Scan for the cell matching the given text and deliver its [x, y] coordinate at center. 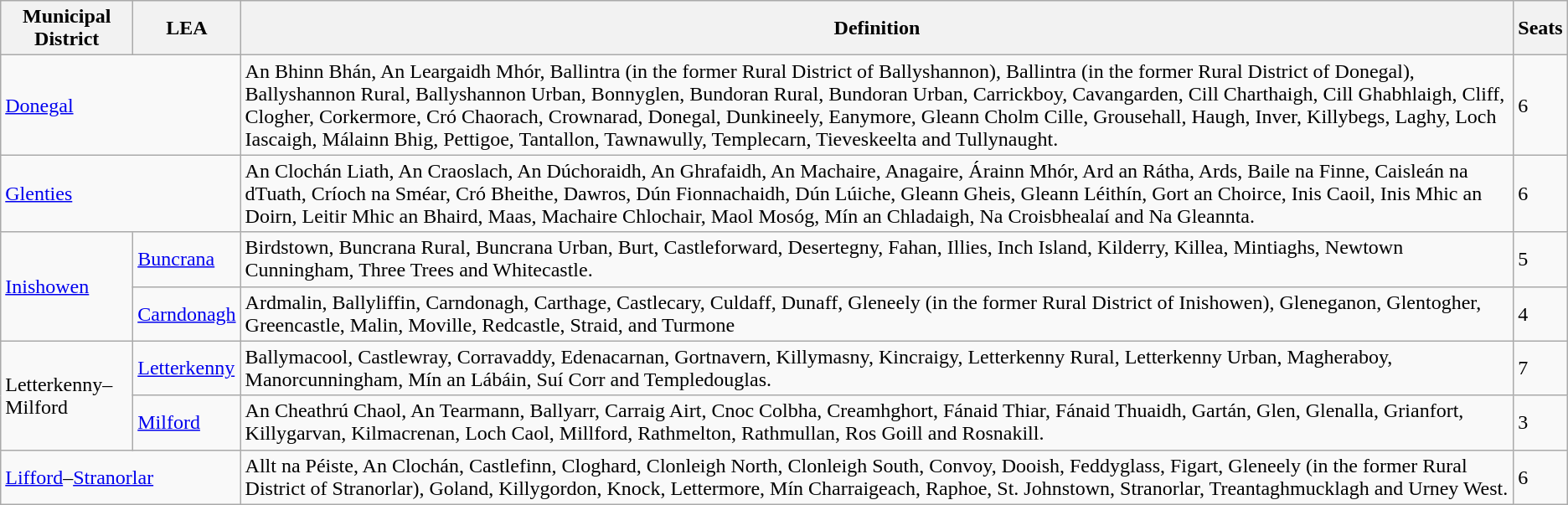
Definition [877, 28]
7 [1540, 368]
5 [1540, 260]
3 [1540, 422]
Glenties [121, 193]
Donegal [121, 106]
Milford [187, 422]
Seats [1540, 28]
Letterkenny [187, 368]
4 [1540, 313]
Carndonagh [187, 313]
Letterkenny–Milford [67, 395]
Inishowen [67, 286]
LEA [187, 28]
Buncrana [187, 260]
Lifford–Stranorlar [121, 477]
Municipal District [67, 28]
